Capture the cell that displays the provided text and extract its [X, Y] central coordinate. 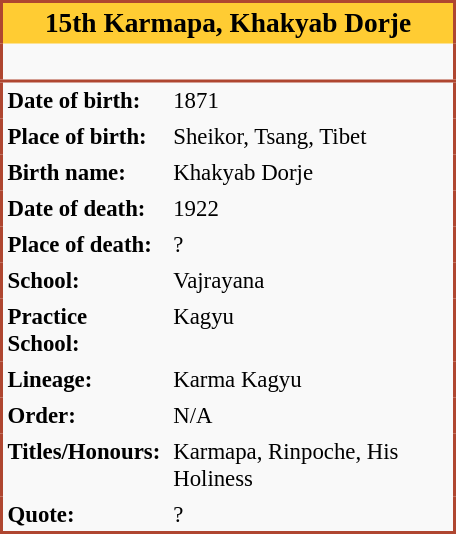
Titles/Honours: [86, 466]
Order: [86, 416]
Vajrayana [312, 280]
1871 [312, 100]
Place of death: [86, 244]
Place of birth: [86, 136]
Date of death: [86, 208]
Lineage: [86, 380]
N/A [312, 416]
Quote: [86, 514]
1922 [312, 208]
Khakyab Dorje [312, 172]
Practice School: [86, 330]
School: [86, 280]
15th Karmapa, Khakyab Dorje [228, 23]
Date of birth: [86, 100]
Karma Kagyu [312, 380]
Kagyu [312, 330]
Karmapa, Rinpoche, His Holiness [312, 466]
Birth name: [86, 172]
Sheikor, Tsang, Tibet [312, 136]
